Pinpoint the cell where the given text exists, returning its (x, y) midpoint coordinate. 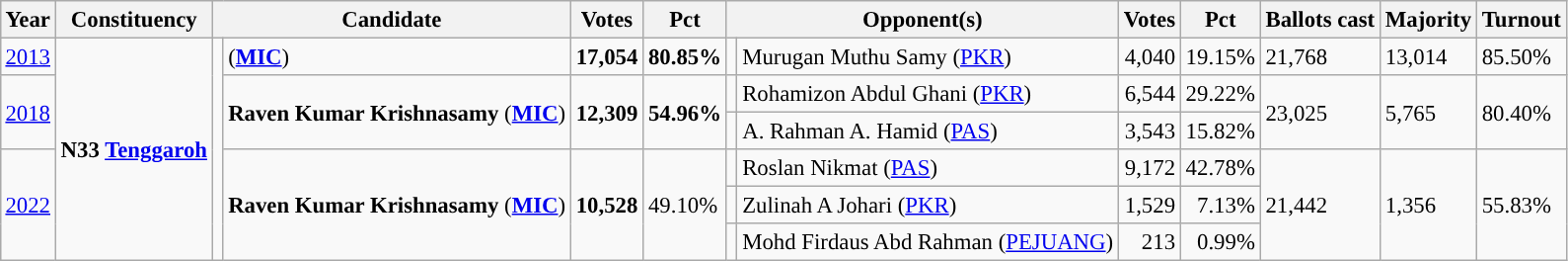
1,529 (1149, 206)
49.10% (685, 206)
19.15% (1220, 56)
Mohd Firdaus Abd Rahman (PEJUANG) (928, 242)
2018 (28, 113)
Rohamizon Abdul Ghani (PKR) (928, 94)
(MIC) (397, 56)
Roslan Nikmat (PAS) (928, 168)
A. Rahman A. Hamid (PAS) (928, 131)
1,356 (1428, 206)
12,309 (606, 113)
80.85% (685, 56)
213 (1149, 242)
3,543 (1149, 131)
55.83% (1522, 206)
Candidate (391, 20)
15.82% (1220, 131)
42.78% (1220, 168)
6,544 (1149, 94)
Opponent(s) (922, 20)
2013 (28, 56)
Year (28, 20)
85.50% (1522, 56)
2022 (28, 206)
Constituency (134, 20)
Turnout (1522, 20)
5,765 (1428, 113)
Murugan Muthu Samy (PKR) (928, 56)
4,040 (1149, 56)
Zulinah A Johari (PKR) (928, 206)
17,054 (606, 56)
0.99% (1220, 242)
21,442 (1320, 206)
80.40% (1522, 113)
54.96% (685, 113)
Ballots cast (1320, 20)
9,172 (1149, 168)
7.13% (1220, 206)
21,768 (1320, 56)
23,025 (1320, 113)
13,014 (1428, 56)
Majority (1428, 20)
N33 Tenggaroh (134, 149)
29.22% (1220, 94)
10,528 (606, 206)
